Return the [X, Y] coordinate for the center point of the cell that contains the specified text.  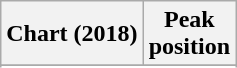
Peak position [189, 34]
Chart (2018) [72, 34]
